Identify which cell holds the provided text, then report its [X, Y] central coordinate. 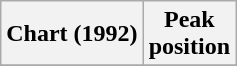
Peakposition [189, 34]
Chart (1992) [72, 34]
